Determine the (X, Y) coordinate at the center of the cell enclosing the given text.  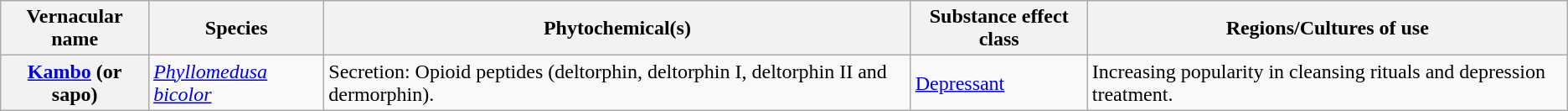
Substance effect class (998, 29)
Vernacular name (75, 29)
Phytochemical(s) (617, 29)
Kambo (or sapo) (75, 82)
Depressant (998, 82)
Increasing popularity in cleansing rituals and depression treatment. (1327, 82)
Phyllomedusa bicolor (236, 82)
Regions/Cultures of use (1327, 29)
Secretion: Opioid peptides (deltorphin, deltorphin I, deltorphin II and dermorphin). (617, 82)
Species (236, 29)
